Output the [x, y] coordinate of the center of the cell containing the given text.  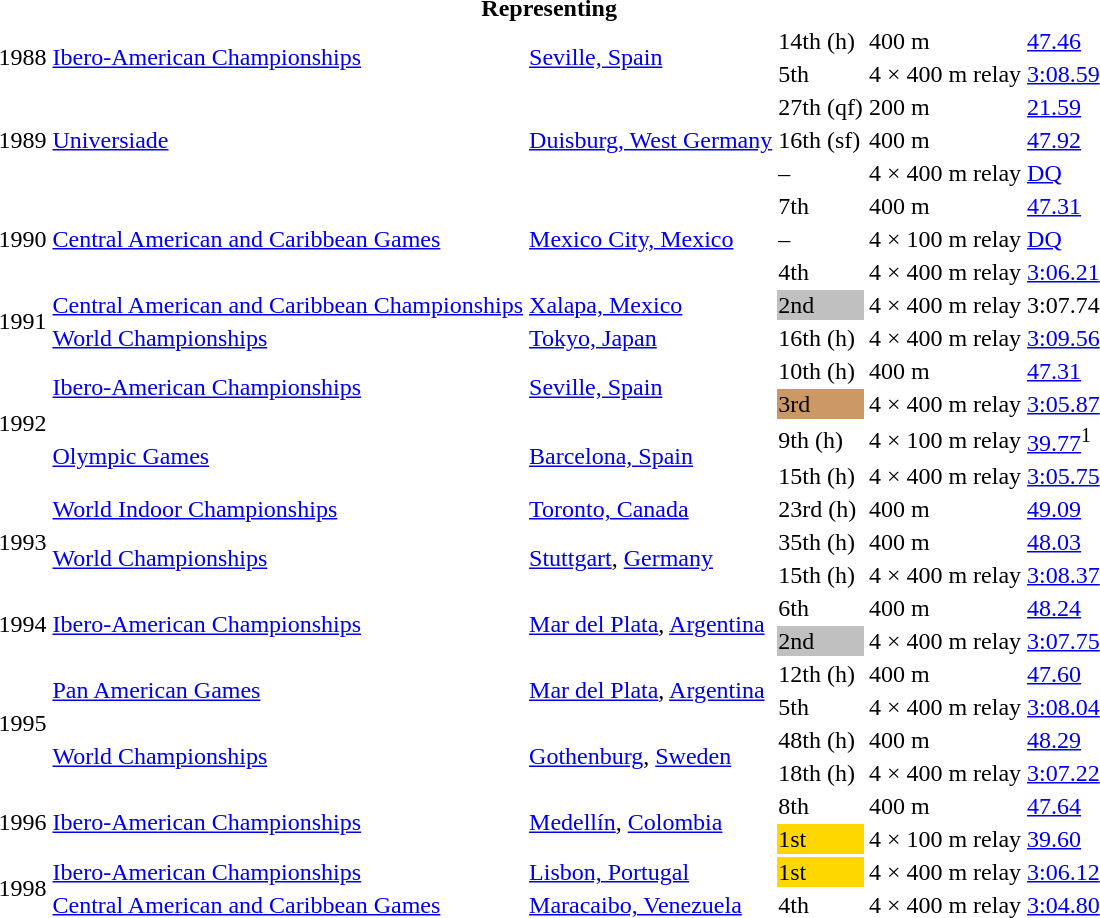
Lisbon, Portugal [651, 872]
35th (h) [821, 542]
12th (h) [821, 674]
Universiade [288, 140]
18th (h) [821, 773]
Central American and Caribbean Games [288, 239]
World Indoor Championships [288, 509]
Olympic Games [288, 456]
7th [821, 206]
48th (h) [821, 740]
Gothenburg, Sweden [651, 756]
3rd [821, 404]
Tokyo, Japan [651, 338]
16th (sf) [821, 140]
Central American and Caribbean Championships [288, 305]
Toronto, Canada [651, 509]
16th (h) [821, 338]
9th (h) [821, 440]
Mexico City, Mexico [651, 239]
6th [821, 608]
200 m [944, 107]
14th (h) [821, 41]
Duisburg, West Germany [651, 140]
Barcelona, Spain [651, 456]
8th [821, 806]
4th [821, 272]
23rd (h) [821, 509]
27th (qf) [821, 107]
Xalapa, Mexico [651, 305]
Medellín, Colombia [651, 822]
10th (h) [821, 371]
Stuttgart, Germany [651, 558]
Pan American Games [288, 690]
